Determine the (X, Y) coordinate at the center of the cell enclosing the given text.  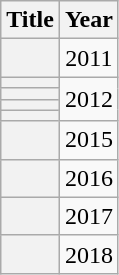
2012 (88, 99)
2017 (88, 216)
Year (88, 20)
2015 (88, 140)
2016 (88, 178)
2011 (88, 58)
Title (30, 20)
2018 (88, 254)
